Scan for the cell matching the given text and deliver its (X, Y) coordinate at center. 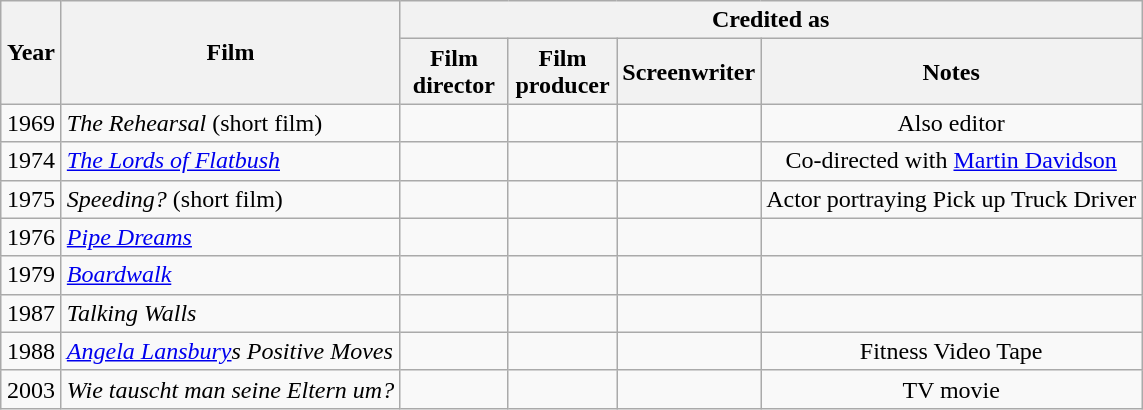
Co-directed with Martin Davidson (952, 161)
1975 (32, 199)
1987 (32, 313)
The Rehearsal (short film) (230, 123)
1974 (32, 161)
Speeding? (short film) (230, 199)
1976 (32, 237)
Pipe Dreams (230, 237)
Boardwalk (230, 275)
Fitness Video Tape (952, 351)
1979 (32, 275)
Film (230, 52)
Screenwriter (689, 72)
Actor portraying Pick up Truck Driver (952, 199)
The Lords of Flatbush (230, 161)
Angela Lansburys Positive Moves (230, 351)
TV movie (952, 389)
1988 (32, 351)
Talking Walls (230, 313)
Film director (454, 72)
2003 (32, 389)
Film producer (562, 72)
Year (32, 52)
1969 (32, 123)
Also editor (952, 123)
Credited as (771, 20)
Notes (952, 72)
Wie tauscht man seine Eltern um? (230, 389)
